Find where the given text appears and provide that cell's center as [X, Y] coordinate. 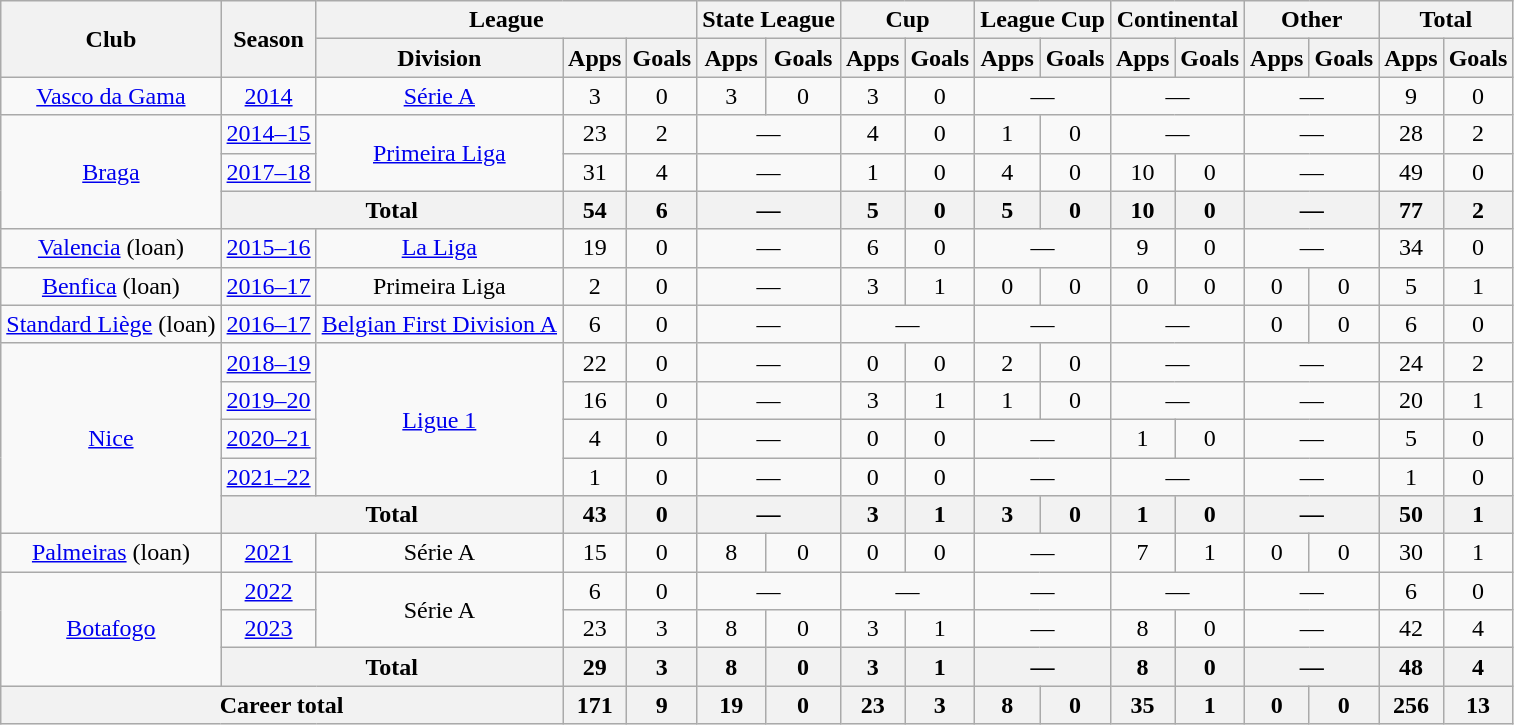
Standard Liège (loan) [111, 324]
2018–19 [268, 362]
2019–20 [268, 400]
Division [439, 58]
13 [1478, 705]
28 [1411, 134]
54 [595, 210]
31 [595, 172]
Braga [111, 172]
22 [595, 362]
League [506, 20]
Palmeiras (loan) [111, 553]
30 [1411, 553]
2021–22 [268, 477]
Continental [1177, 20]
La Liga [439, 248]
2014 [268, 96]
256 [1411, 705]
29 [595, 667]
Benfica (loan) [111, 286]
42 [1411, 629]
Cup [907, 20]
50 [1411, 515]
49 [1411, 172]
16 [595, 400]
15 [595, 553]
2020–21 [268, 438]
43 [595, 515]
77 [1411, 210]
Belgian First Division A [439, 324]
48 [1411, 667]
Botafogo [111, 629]
Ligue 1 [439, 419]
34 [1411, 248]
Season [268, 39]
2017–18 [268, 172]
7 [1142, 553]
Nice [111, 438]
Career total [282, 705]
171 [595, 705]
League Cup [1043, 20]
State League [769, 20]
2014–15 [268, 134]
35 [1142, 705]
2021 [268, 553]
Valencia (loan) [111, 248]
2015–16 [268, 248]
2022 [268, 591]
20 [1411, 400]
Club [111, 39]
Vasco da Gama [111, 96]
24 [1411, 362]
Other [1312, 20]
2023 [268, 629]
